From the cell containing the given text, extract its center point as (x, y) coordinate. 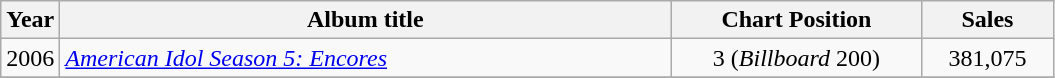
381,075 (988, 58)
American Idol Season 5: Encores (366, 58)
Chart Position (796, 20)
3 (Billboard 200) (796, 58)
Year (30, 20)
Sales (988, 20)
2006 (30, 58)
Album title (366, 20)
